Output the [x, y] coordinate of the center of the cell containing the given text.  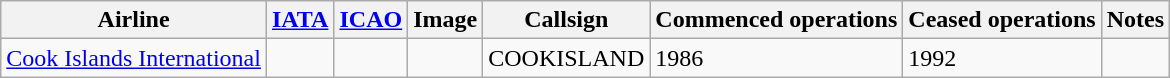
ICAO [371, 20]
Ceased operations [1002, 20]
Airline [134, 20]
Image [446, 20]
Commenced operations [776, 20]
Callsign [566, 20]
COOKISLAND [566, 58]
Cook Islands International [134, 58]
Notes [1135, 20]
1986 [776, 58]
IATA [300, 20]
1992 [1002, 58]
